From the cell containing the given text, extract its center point as (X, Y) coordinate. 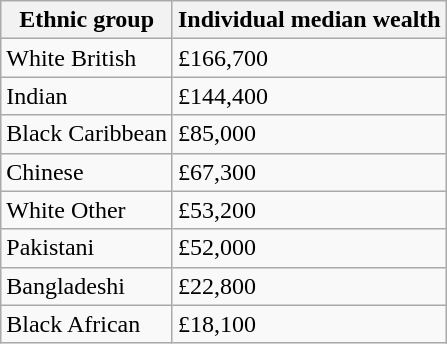
£18,100 (309, 324)
Black Caribbean (87, 134)
Ethnic group (87, 20)
£52,000 (309, 248)
White British (87, 58)
£85,000 (309, 134)
Pakistani (87, 248)
£144,400 (309, 96)
Black African (87, 324)
Chinese (87, 172)
Individual median wealth (309, 20)
Indian (87, 96)
Bangladeshi (87, 286)
£53,200 (309, 210)
£67,300 (309, 172)
White Other (87, 210)
£22,800 (309, 286)
£166,700 (309, 58)
